From the cell containing the given text, extract its center point as [x, y] coordinate. 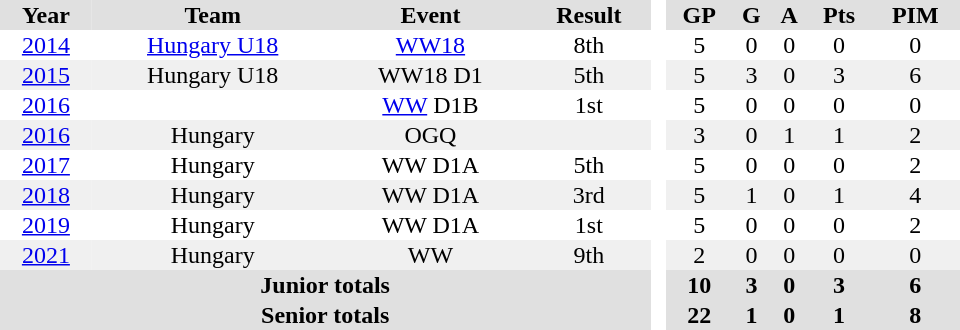
Event [431, 15]
2019 [46, 225]
Year [46, 15]
Junior totals [325, 285]
WW D1B [431, 105]
2015 [46, 75]
Pts [840, 15]
Team [213, 15]
2018 [46, 195]
9th [588, 255]
2017 [46, 165]
8th [588, 45]
Senior totals [325, 315]
GP [700, 15]
PIM [916, 15]
A [790, 15]
22 [700, 315]
WW18 [431, 45]
G [752, 15]
Result [588, 15]
OGQ [431, 135]
8 [916, 315]
3rd [588, 195]
WW [431, 255]
WW18 D1 [431, 75]
2014 [46, 45]
4 [916, 195]
2021 [46, 255]
10 [700, 285]
